Provide the (X, Y) coordinate of the cell's center where the given text is located.  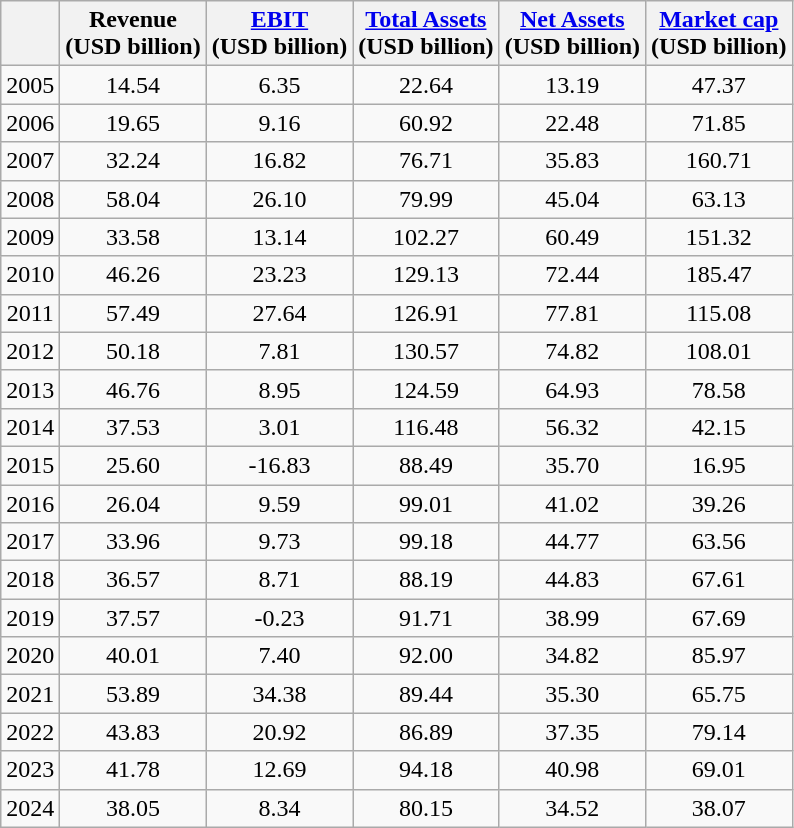
46.26 (133, 275)
115.08 (719, 313)
160.71 (719, 161)
2016 (30, 503)
2013 (30, 389)
124.59 (426, 389)
63.13 (719, 199)
71.85 (719, 123)
20.92 (279, 732)
36.57 (133, 580)
69.01 (719, 770)
22.48 (572, 123)
89.44 (426, 694)
7.40 (279, 656)
129.13 (426, 275)
27.64 (279, 313)
151.32 (719, 237)
67.69 (719, 618)
2009 (30, 237)
46.76 (133, 389)
2018 (30, 580)
92.00 (426, 656)
94.18 (426, 770)
2023 (30, 770)
2012 (30, 351)
8.71 (279, 580)
37.35 (572, 732)
13.14 (279, 237)
35.70 (572, 465)
79.99 (426, 199)
8.95 (279, 389)
56.32 (572, 427)
108.01 (719, 351)
19.65 (133, 123)
41.78 (133, 770)
2008 (30, 199)
78.58 (719, 389)
41.02 (572, 503)
74.82 (572, 351)
Total Assets(USD billion) (426, 34)
2019 (30, 618)
7.81 (279, 351)
63.56 (719, 542)
12.69 (279, 770)
8.34 (279, 808)
22.64 (426, 85)
Revenue(USD billion) (133, 34)
2022 (30, 732)
16.95 (719, 465)
76.71 (426, 161)
34.38 (279, 694)
44.77 (572, 542)
58.04 (133, 199)
40.01 (133, 656)
44.83 (572, 580)
40.98 (572, 770)
34.52 (572, 808)
26.10 (279, 199)
116.48 (426, 427)
Net Assets(USD billion) (572, 34)
9.16 (279, 123)
99.01 (426, 503)
45.04 (572, 199)
2010 (30, 275)
91.71 (426, 618)
25.60 (133, 465)
33.96 (133, 542)
2011 (30, 313)
-16.83 (279, 465)
130.57 (426, 351)
86.89 (426, 732)
2007 (30, 161)
72.44 (572, 275)
3.01 (279, 427)
102.27 (426, 237)
99.18 (426, 542)
-0.23 (279, 618)
9.59 (279, 503)
38.07 (719, 808)
80.15 (426, 808)
77.81 (572, 313)
64.93 (572, 389)
34.82 (572, 656)
14.54 (133, 85)
37.53 (133, 427)
85.97 (719, 656)
88.19 (426, 580)
13.19 (572, 85)
2020 (30, 656)
9.73 (279, 542)
2005 (30, 85)
16.82 (279, 161)
42.15 (719, 427)
EBIT(USD billion) (279, 34)
88.49 (426, 465)
23.23 (279, 275)
6.35 (279, 85)
38.05 (133, 808)
2015 (30, 465)
53.89 (133, 694)
65.75 (719, 694)
60.92 (426, 123)
47.37 (719, 85)
50.18 (133, 351)
57.49 (133, 313)
26.04 (133, 503)
126.91 (426, 313)
38.99 (572, 618)
32.24 (133, 161)
37.57 (133, 618)
43.83 (133, 732)
60.49 (572, 237)
35.30 (572, 694)
79.14 (719, 732)
Market cap(USD billion) (719, 34)
2014 (30, 427)
35.83 (572, 161)
2017 (30, 542)
2021 (30, 694)
39.26 (719, 503)
67.61 (719, 580)
2024 (30, 808)
2006 (30, 123)
33.58 (133, 237)
185.47 (719, 275)
